Scan for the cell matching the given text and deliver its [x, y] coordinate at center. 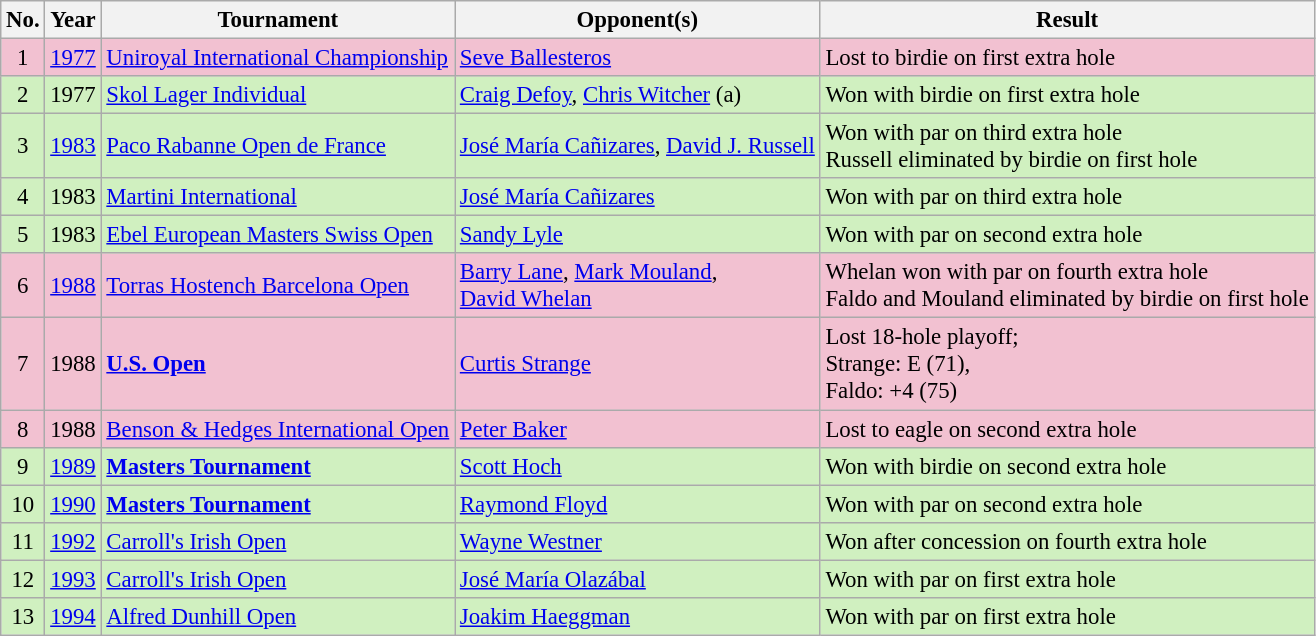
Lost to birdie on first extra hole [1067, 58]
Skol Lager Individual [278, 95]
Uniroyal International Championship [278, 58]
José María Olazábal [638, 579]
1993 [73, 579]
Joakim Haeggman [638, 617]
Benson & Hedges International Open [278, 429]
5 [23, 235]
Peter Baker [638, 429]
4 [23, 197]
Craig Defoy, Chris Witcher (a) [638, 95]
Sandy Lyle [638, 235]
Barry Lane, Mark Mouland, David Whelan [638, 286]
1994 [73, 617]
U.S. Open [278, 364]
Ebel European Masters Swiss Open [278, 235]
1990 [73, 504]
12 [23, 579]
1992 [73, 541]
Won with birdie on second extra hole [1067, 466]
No. [23, 20]
Whelan won with par on fourth extra holeFaldo and Mouland eliminated by birdie on first hole [1067, 286]
1989 [73, 466]
1 [23, 58]
7 [23, 364]
José María Cañizares, David J. Russell [638, 146]
Opponent(s) [638, 20]
Year [73, 20]
José María Cañizares [638, 197]
Paco Rabanne Open de France [278, 146]
Won with par on third extra hole [1067, 197]
6 [23, 286]
Seve Ballesteros [638, 58]
Curtis Strange [638, 364]
Won with birdie on first extra hole [1067, 95]
11 [23, 541]
Won with par on third extra holeRussell eliminated by birdie on first hole [1067, 146]
3 [23, 146]
9 [23, 466]
Martini International [278, 197]
2 [23, 95]
Torras Hostench Barcelona Open [278, 286]
10 [23, 504]
8 [23, 429]
Result [1067, 20]
13 [23, 617]
Alfred Dunhill Open [278, 617]
Lost to eagle on second extra hole [1067, 429]
Wayne Westner [638, 541]
Raymond Floyd [638, 504]
Scott Hoch [638, 466]
Won after concession on fourth extra hole [1067, 541]
Tournament [278, 20]
Lost 18-hole playoff;Strange: E (71),Faldo: +4 (75) [1067, 364]
